Extract the (X, Y) coordinate from the center of the cell holding the provided text.  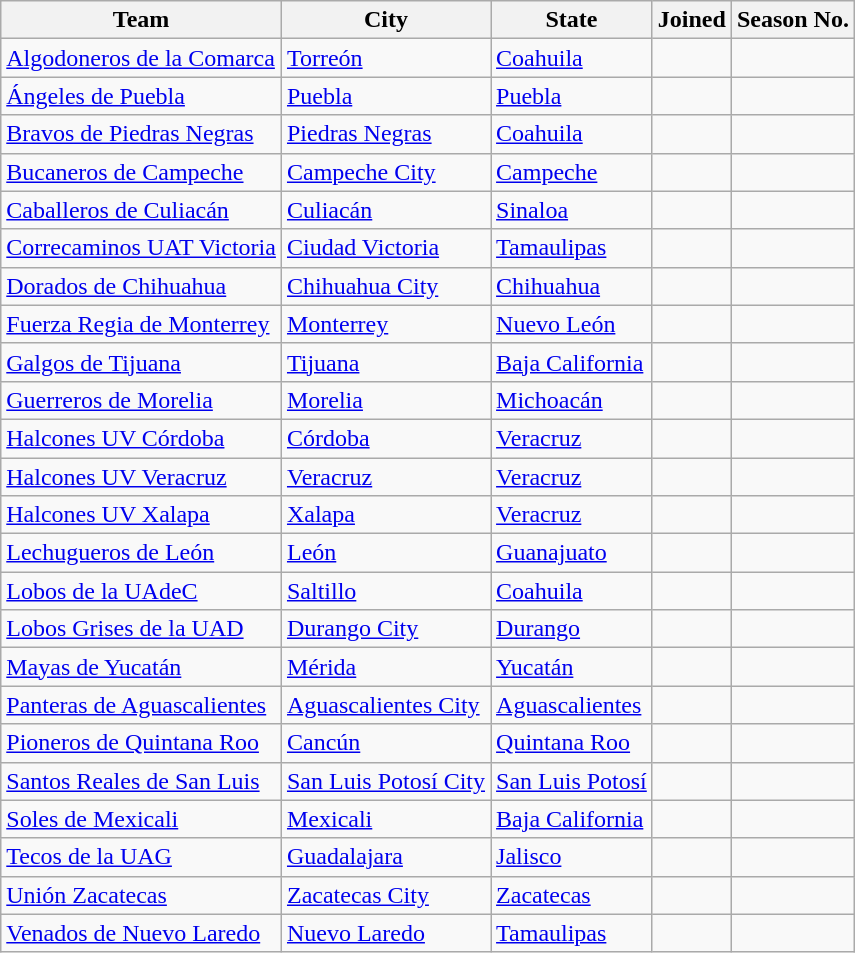
Halcones UV Córdoba (142, 438)
State (572, 20)
Fuerza Regia de Monterrey (142, 324)
Campeche (572, 172)
Chihuahua (572, 286)
Tijuana (386, 362)
Lobos de la UAdeC (142, 591)
Santos Reales de San Luis (142, 781)
Correcaminos UAT Victoria (142, 248)
Aguascalientes City (386, 705)
San Luis Potosí City (386, 781)
Nuevo León (572, 324)
Sinaloa (572, 210)
Piedras Negras (386, 134)
Xalapa (386, 515)
Durango City (386, 629)
Tecos de la UAG (142, 857)
Algodoneros de la Comarca (142, 58)
Ciudad Victoria (386, 248)
Saltillo (386, 591)
Culiacán (386, 210)
Morelia (386, 400)
Campeche City (386, 172)
Galgos de Tijuana (142, 362)
City (386, 20)
Quintana Roo (572, 743)
Season No. (792, 20)
Zacatecas City (386, 895)
Lobos Grises de la UAD (142, 629)
Monterrey (386, 324)
Guerreros de Morelia (142, 400)
Mexicali (386, 819)
Córdoba (386, 438)
Ángeles de Puebla (142, 96)
Bravos de Piedras Negras (142, 134)
Chihuahua City (386, 286)
Zacatecas (572, 895)
Cancún (386, 743)
Halcones UV Veracruz (142, 477)
Aguascalientes (572, 705)
Soles de Mexicali (142, 819)
Guadalajara (386, 857)
Unión Zacatecas (142, 895)
Mérida (386, 667)
Caballeros de Culiacán (142, 210)
Mayas de Yucatán (142, 667)
Panteras de Aguascalientes (142, 705)
Bucaneros de Campeche (142, 172)
Halcones UV Xalapa (142, 515)
Pioneros de Quintana Roo (142, 743)
Guanajuato (572, 553)
Venados de Nuevo Laredo (142, 933)
León (386, 553)
Joined (692, 20)
Durango (572, 629)
Dorados de Chihuahua (142, 286)
Yucatán (572, 667)
Team (142, 20)
Lechugueros de León (142, 553)
Torreón (386, 58)
Nuevo Laredo (386, 933)
Jalisco (572, 857)
San Luis Potosí (572, 781)
Michoacán (572, 400)
